Extract the (x, y) coordinate from the center of the cell holding the provided text.  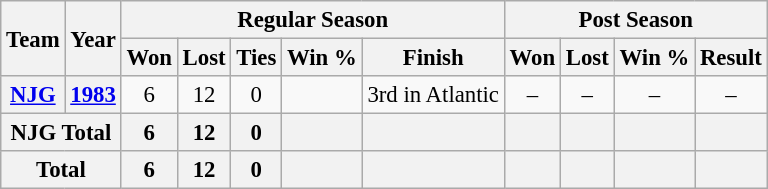
Team (33, 38)
NJG Total (61, 133)
Year (93, 38)
NJG (33, 95)
Finish (433, 58)
Post Season (636, 20)
Regular Season (312, 20)
3rd in Atlantic (433, 95)
Result (732, 58)
Total (61, 170)
1983 (93, 95)
Ties (256, 58)
